Extract the [x, y] coordinate from the center of the cell holding the provided text.  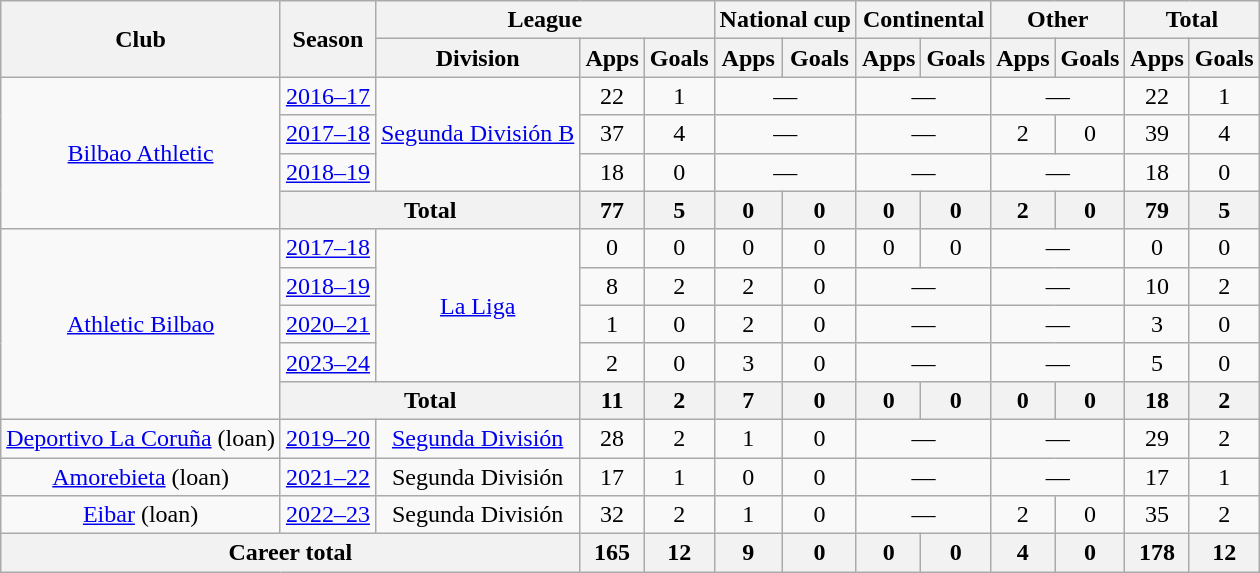
Division [477, 58]
Amorebieta (loan) [141, 477]
2021–22 [328, 477]
2020–21 [328, 324]
32 [612, 515]
2023–24 [328, 362]
2022–23 [328, 515]
Club [141, 39]
2019–20 [328, 438]
Other [1058, 20]
8 [612, 286]
9 [748, 553]
Segunda División B [477, 134]
2016–17 [328, 96]
Career total [290, 553]
Eibar (loan) [141, 515]
79 [1157, 210]
10 [1157, 286]
37 [612, 134]
28 [612, 438]
77 [612, 210]
178 [1157, 553]
League [544, 20]
39 [1157, 134]
165 [612, 553]
Deportivo La Coruña (loan) [141, 438]
29 [1157, 438]
National cup [785, 20]
Continental [923, 20]
Season [328, 39]
Athletic Bilbao [141, 324]
7 [748, 400]
Bilbao Athletic [141, 153]
11 [612, 400]
La Liga [477, 305]
35 [1157, 515]
